Return (x, y) of the center of cell containing provided text 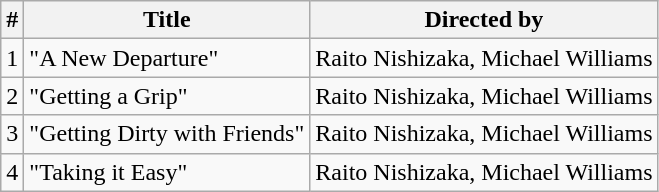
# (12, 20)
"Getting Dirty with Friends" (167, 134)
1 (12, 58)
2 (12, 96)
4 (12, 172)
"Getting a Grip" (167, 96)
3 (12, 134)
"Taking it Easy" (167, 172)
Directed by (484, 20)
Title (167, 20)
"A New Departure" (167, 58)
